Provide the (X, Y) coordinate of the cell's center where the given text is located.  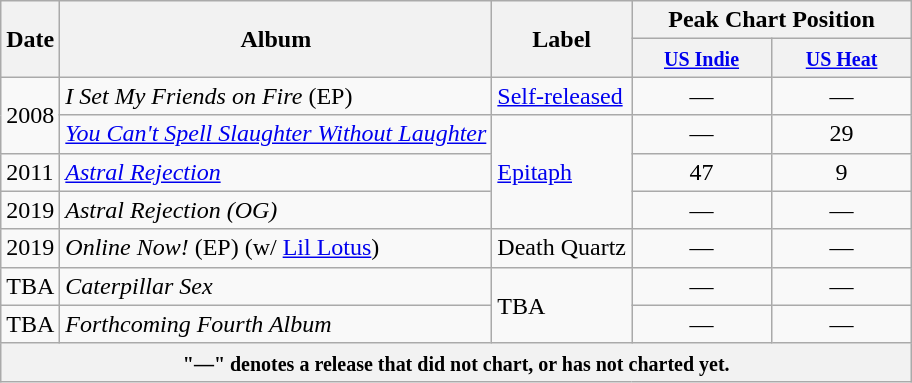
Date (30, 39)
US Heat (842, 58)
Caterpillar Sex (276, 286)
Peak Chart Position (772, 20)
Forthcoming Fourth Album (276, 324)
Label (562, 39)
Epitaph (562, 172)
29 (842, 134)
47 (702, 172)
Self-released (562, 96)
Astral Rejection (OG) (276, 210)
I Set My Friends on Fire (EP) (276, 96)
2011 (30, 172)
Astral Rejection (276, 172)
You Can't Spell Slaughter Without Laughter (276, 134)
Album (276, 39)
"—" denotes a release that did not chart, or has not charted yet. (456, 362)
9 (842, 172)
Online Now! (EP) (w/ Lil Lotus) (276, 248)
US Indie (702, 58)
2008 (30, 115)
Death Quartz (562, 248)
